Return (x, y) of the center of cell containing provided text 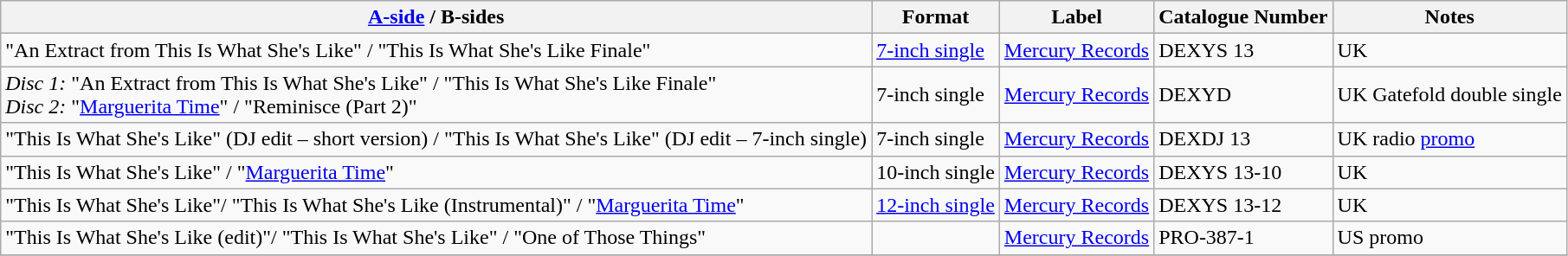
PRO-387-1 (1243, 238)
"This Is What She's Like" (DJ edit – short version) / "This Is What She's Like" (DJ edit – 7-inch single) (436, 139)
"This Is What She's Like" / "Marguerita Time" (436, 172)
Label (1076, 17)
A-side / B-sides (436, 17)
"An Extract from This Is What She's Like" / "This Is What She's Like Finale" (436, 50)
DEXYS 13-12 (1243, 205)
US promo (1449, 238)
12-inch single (936, 205)
"This Is What She's Like (edit)"/ "This Is What She's Like" / "One of Those Things" (436, 238)
UK Gatefold double single (1449, 95)
Disc 1: "An Extract from This Is What She's Like" / "This Is What She's Like Finale"Disc 2: "Marguerita Time" / "Reminisce (Part 2)" (436, 95)
Notes (1449, 17)
Format (936, 17)
10-inch single (936, 172)
Catalogue Number (1243, 17)
"This Is What She's Like"/ "This Is What She's Like (Instrumental)" / "Marguerita Time" (436, 205)
UK radio promo (1449, 139)
DEXYD (1243, 95)
DEXDJ 13 (1243, 139)
DEXYS 13 (1243, 50)
DEXYS 13-10 (1243, 172)
